Output the (X, Y) coordinate of the center of the cell containing the given text.  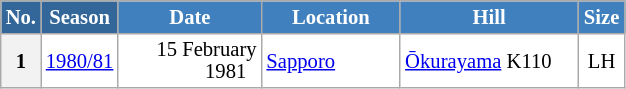
Hill (489, 16)
Date (190, 16)
1 (21, 60)
Sapporo (330, 60)
Size (602, 16)
No. (21, 16)
Season (80, 16)
15 February 1981 (190, 60)
Location (330, 16)
LH (602, 60)
1980/81 (80, 60)
Ōkurayama K110 (489, 60)
